Identify which cell holds the provided text, then report its (x, y) central coordinate. 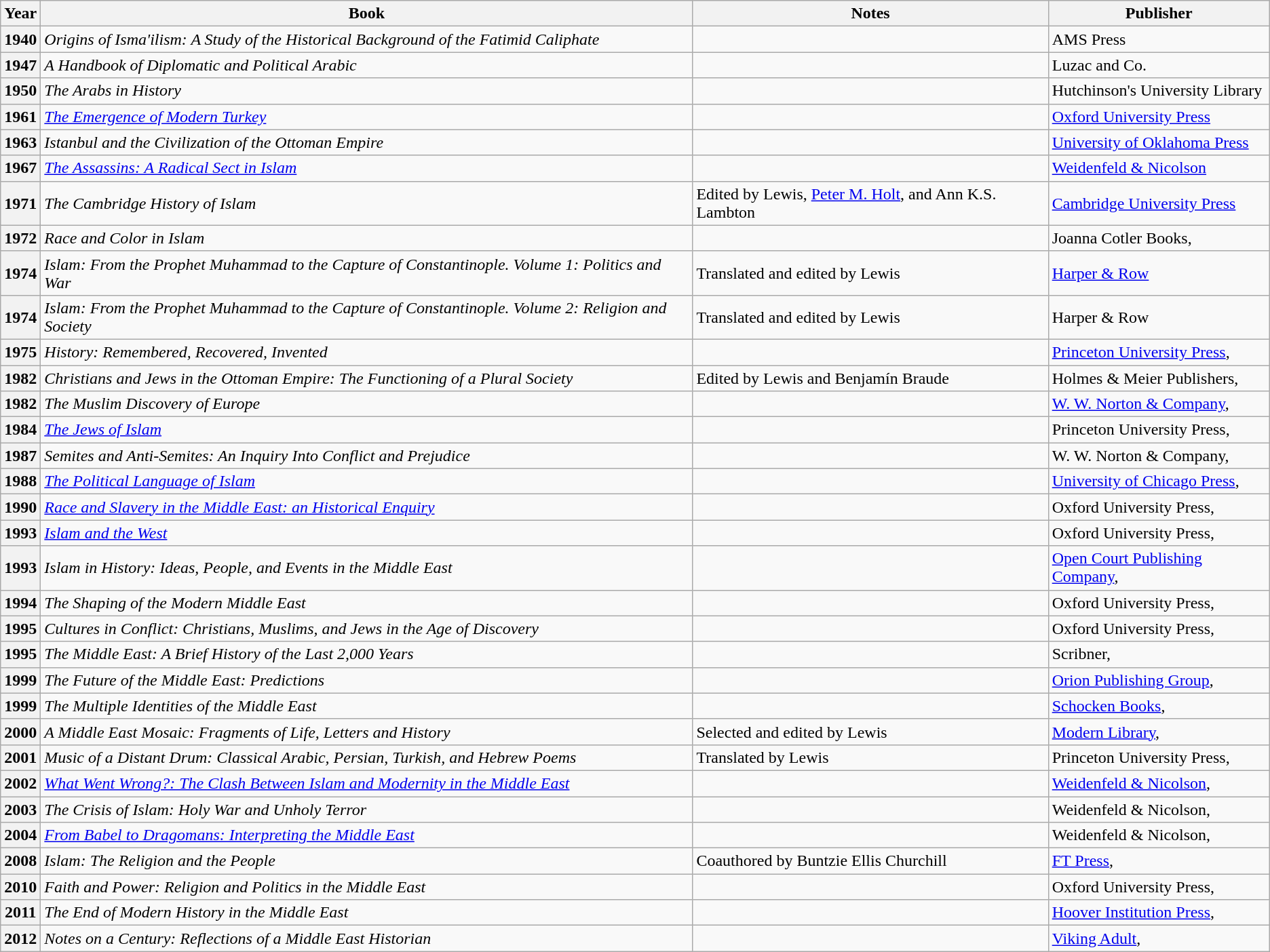
2003 (20, 809)
University of Chicago Press, (1159, 481)
Semites and Anti-Semites: An Inquiry Into Conflict and Prejudice (366, 456)
1984 (20, 430)
Islam: From the Prophet Muhammad to the Capture of Constantinople. Volume 2: Religion and Society (366, 317)
Race and Color in Islam (366, 238)
The Assassins: A Radical Sect in Islam (366, 168)
Istanbul and the Civilization of the Ottoman Empire (366, 142)
1994 (20, 603)
Edited by Lewis, Peter M. Holt, and Ann K.S. Lambton (870, 203)
1988 (20, 481)
Holmes & Meier Publishers, (1159, 378)
FT Press, (1159, 861)
The Muslim Discovery of Europe (366, 404)
2002 (20, 783)
1972 (20, 238)
The End of Modern History in the Middle East (366, 913)
Selected and edited by Lewis (870, 732)
University of Oklahoma Press (1159, 142)
AMS Press (1159, 39)
1950 (20, 91)
Islam: From the Prophet Muhammad to the Capture of Constantinople. Volume 1: Politics and War (366, 273)
Open Court Publishing Company, (1159, 568)
Coauthored by Buntzie Ellis Churchill (870, 861)
1961 (20, 117)
Oxford University Press (1159, 117)
1975 (20, 352)
Hoover Institution Press, (1159, 913)
What Went Wrong?: The Clash Between Islam and Modernity in the Middle East (366, 783)
Notes on a Century: Reflections of a Middle East Historian (366, 938)
Notes (870, 14)
The Shaping of the Modern Middle East (366, 603)
1971 (20, 203)
Viking Adult, (1159, 938)
Music of a Distant Drum: Classical Arabic, Persian, Turkish, and Hebrew Poems (366, 757)
The Crisis of Islam: Holy War and Unholy Terror (366, 809)
Cambridge University Press (1159, 203)
Christians and Jews in the Ottoman Empire: The Functioning of a Plural Society (366, 378)
Islam and the West (366, 533)
Cultures in Conflict: Christians, Muslims, and Jews in the Age of Discovery (366, 629)
The Future of the Middle East: Predictions (366, 680)
Joanna Cotler Books, (1159, 238)
1947 (20, 65)
Faith and Power: Religion and Politics in the Middle East (366, 887)
Origins of Isma'ilism: A Study of the Historical Background of the Fatimid Caliphate (366, 39)
2010 (20, 887)
1990 (20, 507)
Publisher (1159, 14)
The Political Language of Islam (366, 481)
Weidenfeld & Nicolson (1159, 168)
The Arabs in History (366, 91)
Scribner, (1159, 654)
Hutchinson's University Library (1159, 91)
Schocken Books, (1159, 706)
2008 (20, 861)
The Middle East: A Brief History of the Last 2,000 Years (366, 654)
Edited by Lewis and Benjamín Braude (870, 378)
2000 (20, 732)
The Multiple Identities of the Middle East (366, 706)
Book (366, 14)
Orion Publishing Group, (1159, 680)
Islam: The Religion and the People (366, 861)
The Cambridge History of Islam (366, 203)
2011 (20, 913)
Year (20, 14)
Modern Library, (1159, 732)
1940 (20, 39)
Luzac and Co. (1159, 65)
Translated by Lewis (870, 757)
2001 (20, 757)
1967 (20, 168)
Race and Slavery in the Middle East: an Historical Enquiry (366, 507)
1987 (20, 456)
2012 (20, 938)
The Emergence of Modern Turkey (366, 117)
2004 (20, 835)
The Jews of Islam (366, 430)
1963 (20, 142)
Islam in History: Ideas, People, and Events in the Middle East (366, 568)
A Middle East Mosaic: Fragments of Life, Letters and History (366, 732)
History: Remembered, Recovered, Invented (366, 352)
A Handbook of Diplomatic and Political Arabic (366, 65)
From Babel to Dragomans: Interpreting the Middle East (366, 835)
